Return the [x, y] coordinate for the center point of the cell that contains the specified text.  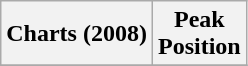
PeakPosition [199, 34]
Charts (2008) [77, 34]
